Locate the cell with the specified text and output its [x, y] center coordinate. 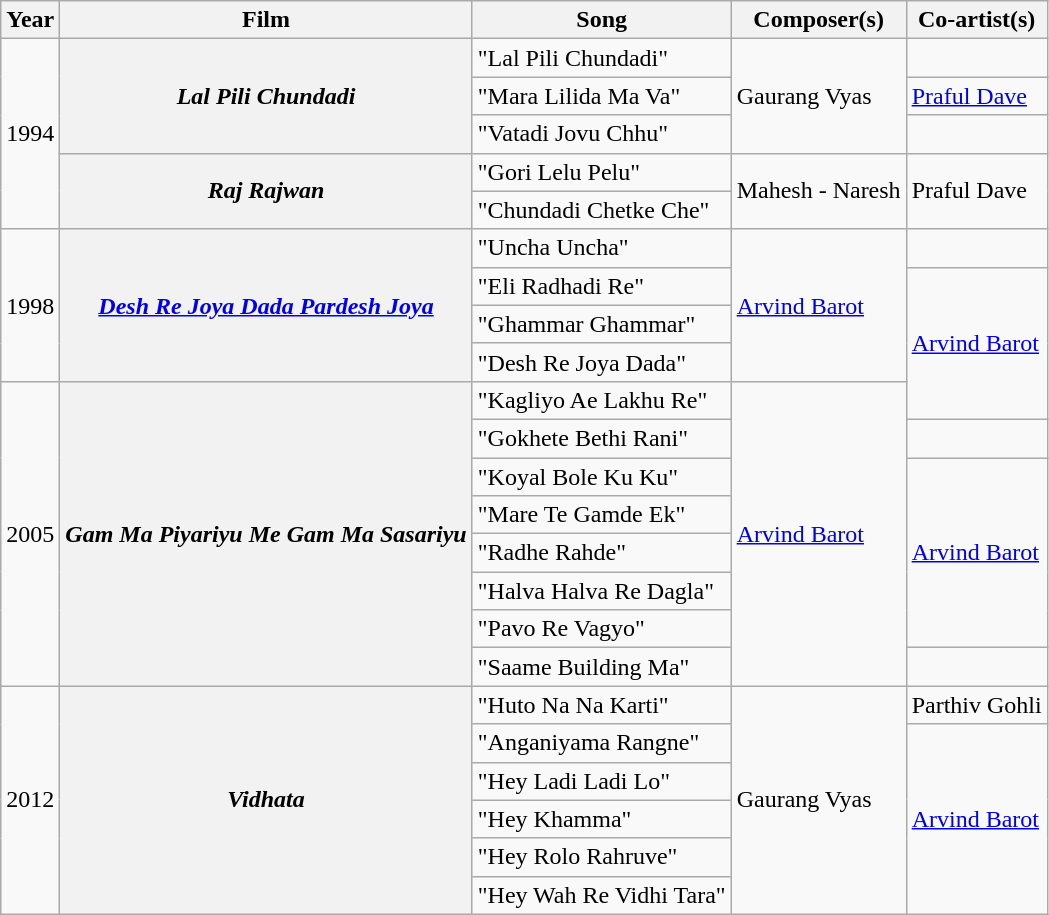
"Lal Pili Chundadi" [602, 58]
"Mara Lilida Ma Va" [602, 96]
"Hey Khamma" [602, 819]
1998 [30, 305]
Desh Re Joya Dada Pardesh Joya [266, 305]
1994 [30, 134]
"Mare Te Gamde Ek" [602, 515]
"Desh Re Joya Dada" [602, 362]
Song [602, 20]
"Hey Ladi Ladi Lo" [602, 781]
Composer(s) [818, 20]
Gam Ma Piyariyu Me Gam Ma Sasariyu [266, 533]
Vidhata [266, 800]
Lal Pili Chundadi [266, 96]
"Eli Radhadi Re" [602, 286]
"Radhe Rahde" [602, 553]
"Anganiyama Rangne" [602, 743]
"Saame Building Ma" [602, 667]
Raj Rajwan [266, 191]
2012 [30, 800]
"Hey Wah Re Vidhi Tara" [602, 895]
Film [266, 20]
2005 [30, 533]
Year [30, 20]
"Kagliyo Ae Lakhu Re" [602, 400]
"Vatadi Jovu Chhu" [602, 134]
"Halva Halva Re Dagla" [602, 591]
"Uncha Uncha" [602, 248]
Parthiv Gohli [976, 705]
"Ghammar Ghammar" [602, 324]
"Koyal Bole Ku Ku" [602, 477]
Co-artist(s) [976, 20]
"Gori Lelu Pelu" [602, 172]
"Gokhete Bethi Rani" [602, 438]
Mahesh - Naresh [818, 191]
"Pavo Re Vagyo" [602, 629]
"Chundadi Chetke Che" [602, 210]
"Hey Rolo Rahruve" [602, 857]
"Huto Na Na Karti" [602, 705]
